Find where the given text appears and provide that cell's center as [X, Y] coordinate. 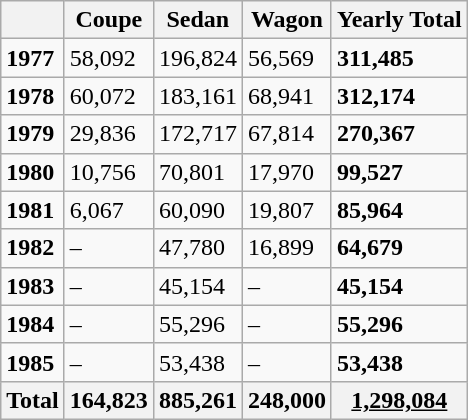
183,161 [198, 96]
311,485 [399, 58]
172,717 [198, 134]
1981 [33, 210]
60,090 [198, 210]
1977 [33, 58]
164,823 [108, 400]
Total [33, 400]
56,569 [286, 58]
Sedan [198, 20]
47,780 [198, 248]
85,964 [399, 210]
29,836 [108, 134]
1,298,084 [399, 400]
1980 [33, 172]
Coupe [108, 20]
70,801 [198, 172]
64,679 [399, 248]
99,527 [399, 172]
58,092 [108, 58]
1984 [33, 324]
270,367 [399, 134]
1983 [33, 286]
1978 [33, 96]
10,756 [108, 172]
248,000 [286, 400]
Yearly Total [399, 20]
6,067 [108, 210]
Wagon [286, 20]
196,824 [198, 58]
68,941 [286, 96]
1979 [33, 134]
1985 [33, 362]
67,814 [286, 134]
312,174 [399, 96]
60,072 [108, 96]
885,261 [198, 400]
1982 [33, 248]
19,807 [286, 210]
17,970 [286, 172]
16,899 [286, 248]
